Output the [X, Y] coordinate of the center of the cell containing the given text.  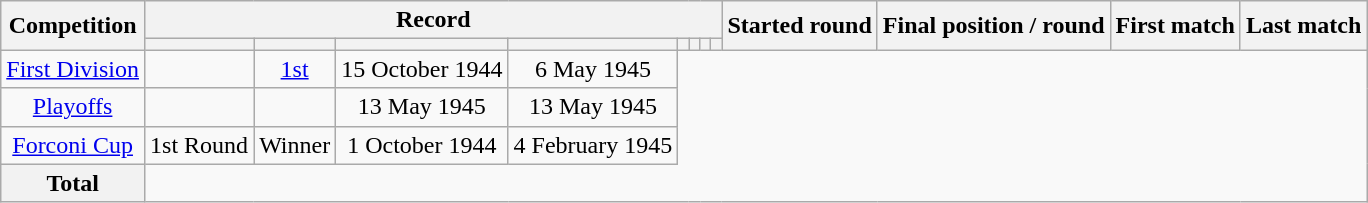
Last match [1303, 26]
15 October 1944 [422, 69]
Total [73, 183]
First Division [73, 69]
Forconi Cup [73, 145]
First match [1175, 26]
1st [295, 69]
Competition [73, 26]
4 February 1945 [593, 145]
Winner [295, 145]
Record [434, 20]
1 October 1944 [422, 145]
Playoffs [73, 107]
1st Round [200, 145]
Final position / round [994, 26]
Started round [800, 26]
6 May 1945 [593, 69]
